Return the [x, y] coordinate for the center point of the cell that contains the specified text.  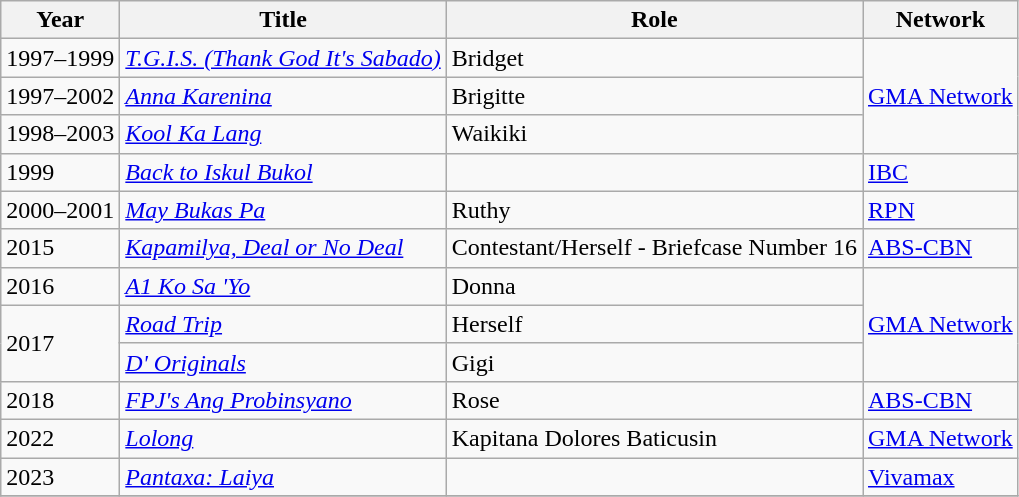
Gigi [654, 362]
Waikiki [654, 134]
FPJ's Ang Probinsyano [283, 400]
Kool Ka Lang [283, 134]
Lolong [283, 438]
Year [60, 20]
Road Trip [283, 324]
Title [283, 20]
RPN [940, 210]
Network [940, 20]
Vivamax [940, 477]
Ruthy [654, 210]
Rose [654, 400]
1999 [60, 172]
1998–2003 [60, 134]
D' Originals [283, 362]
2000–2001 [60, 210]
Herself [654, 324]
Anna Karenina [283, 96]
1997–1999 [60, 58]
Pantaxa: Laiya [283, 477]
2022 [60, 438]
Donna [654, 286]
2023 [60, 477]
2017 [60, 343]
Role [654, 20]
2018 [60, 400]
Kapamilya, Deal or No Deal [283, 248]
T.G.I.S. (Thank God It's Sabado) [283, 58]
Bridget [654, 58]
A1 Ko Sa 'Yo [283, 286]
Kapitana Dolores Baticusin [654, 438]
2015 [60, 248]
1997–2002 [60, 96]
2016 [60, 286]
Contestant/Herself - Briefcase Number 16 [654, 248]
Back to Iskul Bukol [283, 172]
May Bukas Pa [283, 210]
Brigitte [654, 96]
IBC [940, 172]
